Locate the cell with the specified text and output its (X, Y) center coordinate. 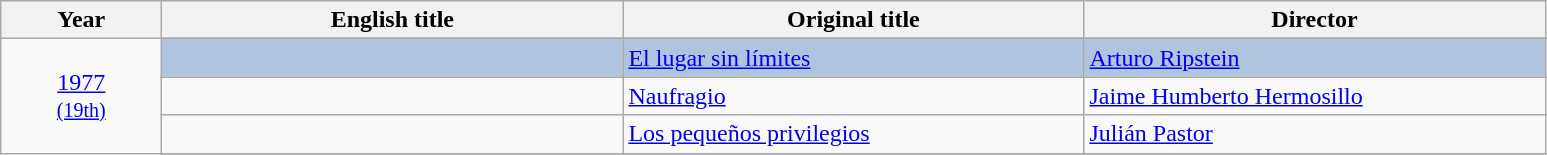
Julián Pastor (1314, 134)
1977(19th) (82, 96)
Jaime Humberto Hermosillo (1314, 96)
Los pequeños privilegios (854, 134)
El lugar sin límites (854, 58)
Original title (854, 20)
Arturo Ripstein (1314, 58)
Naufragio (854, 96)
Year (82, 20)
English title (392, 20)
Director (1314, 20)
